Scan for the cell matching the given text and deliver its [x, y] coordinate at center. 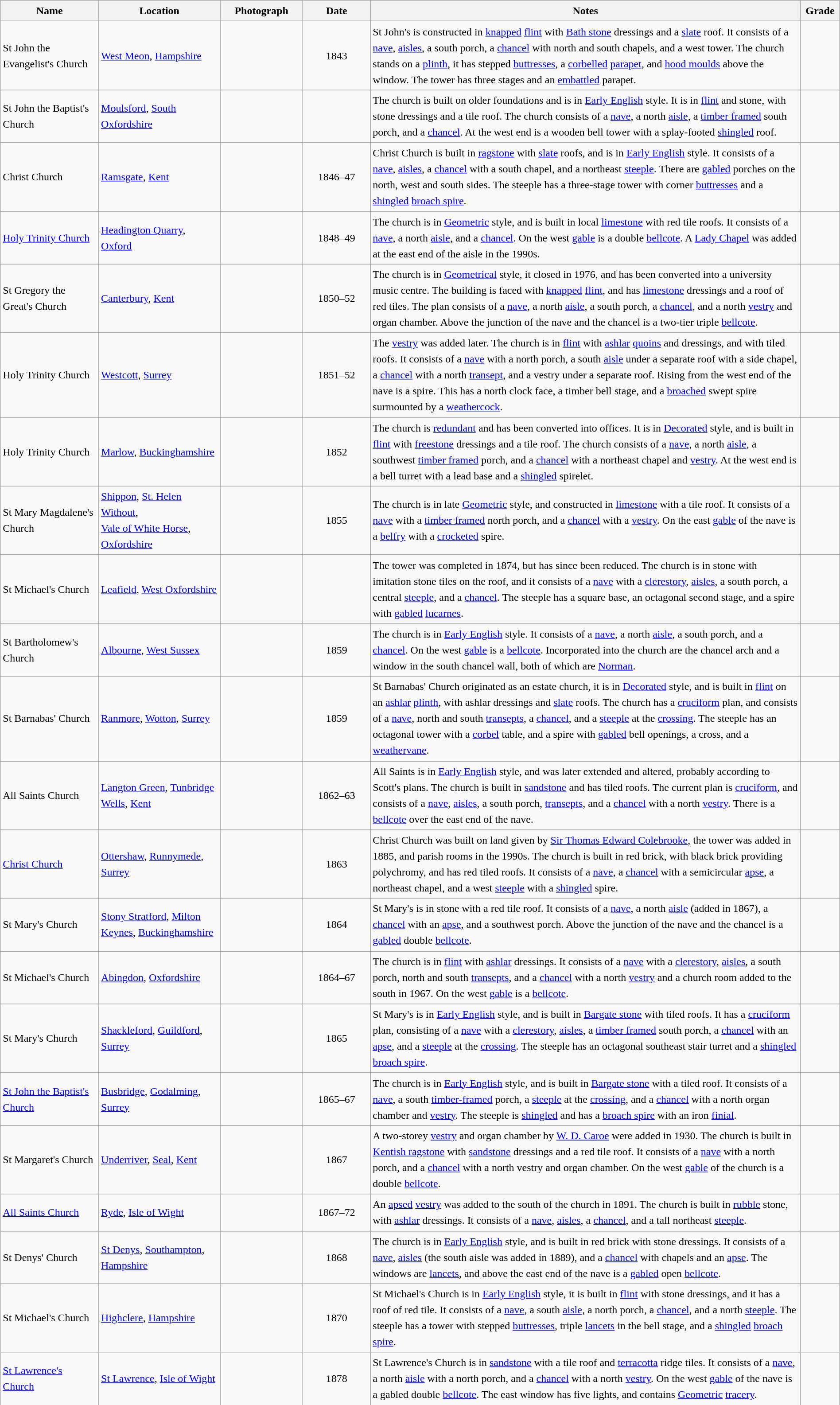
1864–67 [337, 977]
1846–47 [337, 177]
Ranmore, Wotton, Surrey [159, 719]
St Barnabas' Church [50, 719]
Photograph [261, 11]
St Lawrence's Church [50, 1379]
Underriver, Seal, Kent [159, 1160]
1863 [337, 864]
Moulsford, South Oxfordshire [159, 116]
Date [337, 11]
St Denys, Southampton, Hampshire [159, 1257]
St Margaret's Church [50, 1160]
West Meon, Hampshire [159, 56]
St Mary Magdalene's Church [50, 520]
Ottershaw, Runnymede, Surrey [159, 864]
1864 [337, 925]
St John the Evangelist's Church [50, 56]
1862–63 [337, 796]
1865–67 [337, 1099]
Ramsgate, Kent [159, 177]
St Gregory the Great's Church [50, 299]
Abingdon, Oxfordshire [159, 977]
Shippon, St. Helen Without,Vale of White Horse, Oxfordshire [159, 520]
1852 [337, 452]
Highclere, Hampshire [159, 1318]
St Lawrence, Isle of Wight [159, 1379]
Leafield, West Oxfordshire [159, 589]
Stony Stratford, Milton Keynes, Buckinghamshire [159, 925]
1868 [337, 1257]
1843 [337, 56]
1851–52 [337, 375]
Canterbury, Kent [159, 299]
Marlow, Buckinghamshire [159, 452]
1870 [337, 1318]
1850–52 [337, 299]
Grade [820, 11]
Headington Quarry, Oxford [159, 237]
1867–72 [337, 1212]
St Bartholomew's Church [50, 650]
Albourne, West Sussex [159, 650]
Notes [586, 11]
Langton Green, Tunbridge Wells, Kent [159, 796]
1878 [337, 1379]
1867 [337, 1160]
1848–49 [337, 237]
1855 [337, 520]
Westcott, Surrey [159, 375]
Name [50, 11]
Shackleford, Guildford, Surrey [159, 1039]
1865 [337, 1039]
Ryde, Isle of Wight [159, 1212]
Location [159, 11]
Busbridge, Godalming, Surrey [159, 1099]
St Denys' Church [50, 1257]
